Locate the cell with the specified text and output its (x, y) center coordinate. 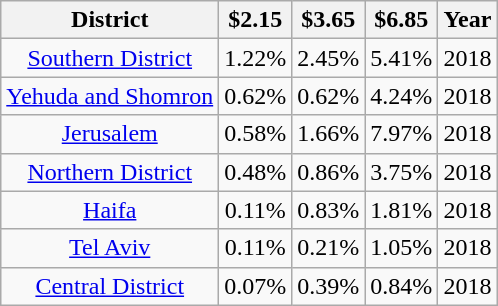
0.86% (328, 172)
0.21% (328, 248)
5.41% (402, 58)
0.84% (402, 286)
District (110, 20)
3.75% (402, 172)
$6.85 (402, 20)
$3.65 (328, 20)
1.81% (402, 210)
Southern District (110, 58)
Haifa (110, 210)
Yehuda and Shomron (110, 96)
2.45% (328, 58)
Central District (110, 286)
Jerusalem (110, 134)
Tel Aviv (110, 248)
0.48% (256, 172)
7.97% (402, 134)
0.39% (328, 286)
1.05% (402, 248)
0.58% (256, 134)
0.83% (328, 210)
$2.15 (256, 20)
1.22% (256, 58)
1.66% (328, 134)
Year (468, 20)
0.07% (256, 286)
Northern District (110, 172)
4.24% (402, 96)
